Provide the (X, Y) coordinate of the cell's center where the given text is located.  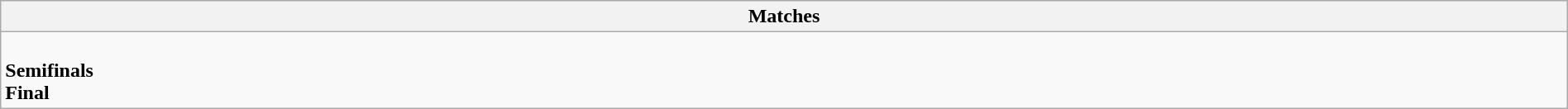
Semifinals Final (784, 70)
Matches (784, 17)
